From the cell containing the given text, extract its center point as (X, Y) coordinate. 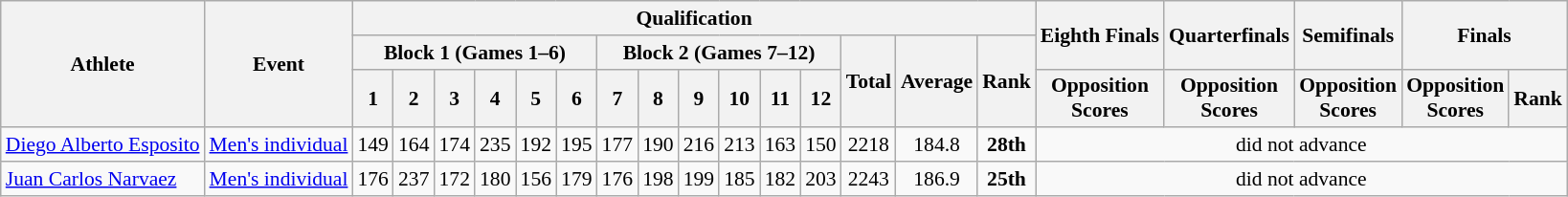
Total (869, 82)
177 (618, 145)
198 (659, 179)
2243 (869, 179)
213 (739, 145)
184.8 (936, 145)
199 (699, 179)
9 (699, 98)
2 (414, 98)
7 (618, 98)
8 (659, 98)
156 (536, 179)
5 (536, 98)
Juan Carlos Narvaez (103, 179)
172 (454, 179)
28th (1007, 145)
6 (576, 98)
Event (280, 64)
10 (739, 98)
Qualification (693, 18)
Semifinals (1348, 34)
149 (373, 145)
Average (936, 82)
235 (496, 145)
174 (454, 145)
Finals (1484, 34)
Quarterfinals (1229, 34)
150 (821, 145)
190 (659, 145)
Athlete (103, 64)
164 (414, 145)
179 (576, 179)
12 (821, 98)
182 (781, 179)
11 (781, 98)
1 (373, 98)
203 (821, 179)
195 (576, 145)
237 (414, 179)
185 (739, 179)
Diego Alberto Esposito (103, 145)
163 (781, 145)
25th (1007, 179)
4 (496, 98)
192 (536, 145)
3 (454, 98)
216 (699, 145)
Block 2 (Games 7–12) (720, 53)
180 (496, 179)
186.9 (936, 179)
Eighth Finals (1100, 34)
Block 1 (Games 1–6) (475, 53)
2218 (869, 145)
